Output the [x, y] coordinate of the center of the cell containing the given text.  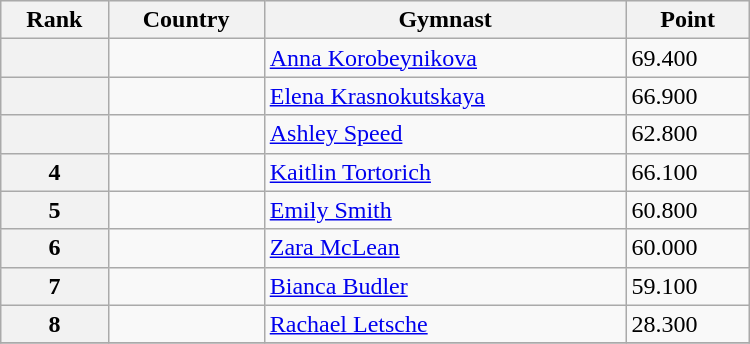
60.800 [688, 210]
Emily Smith [445, 210]
Rachael Letsche [445, 324]
Rank [54, 20]
66.900 [688, 96]
60.000 [688, 248]
Anna Korobeynikova [445, 58]
Zara McLean [445, 248]
Ashley Speed [445, 134]
Gymnast [445, 20]
Country [186, 20]
7 [54, 286]
Bianca Budler [445, 286]
Point [688, 20]
5 [54, 210]
69.400 [688, 58]
6 [54, 248]
28.300 [688, 324]
4 [54, 172]
62.800 [688, 134]
8 [54, 324]
66.100 [688, 172]
59.100 [688, 286]
Kaitlin Tortorich [445, 172]
Elena Krasnokutskaya [445, 96]
